For the text-containing cell, return its midpoint in (x, y) coordinate format. 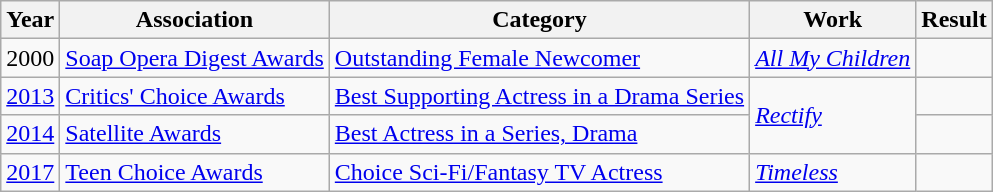
Association (194, 20)
Timeless (833, 172)
Rectify (833, 115)
Satellite Awards (194, 134)
All My Children (833, 58)
2014 (30, 134)
Year (30, 20)
2000 (30, 58)
Result (954, 20)
2017 (30, 172)
Soap Opera Digest Awards (194, 58)
2013 (30, 96)
Work (833, 20)
Best Supporting Actress in a Drama Series (539, 96)
Teen Choice Awards (194, 172)
Best Actress in a Series, Drama (539, 134)
Choice Sci-Fi/Fantasy TV Actress (539, 172)
Outstanding Female Newcomer (539, 58)
Category (539, 20)
Critics' Choice Awards (194, 96)
